Provide the (X, Y) coordinate of the cell's center where the given text is located.  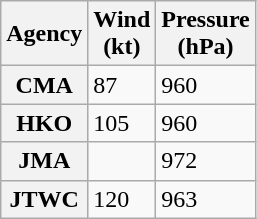
87 (122, 85)
JTWC (44, 199)
Pressure(hPa) (206, 34)
105 (122, 123)
CMA (44, 85)
Agency (44, 34)
120 (122, 199)
HKO (44, 123)
JMA (44, 161)
963 (206, 199)
972 (206, 161)
Wind(kt) (122, 34)
